Scan for the cell matching the given text and deliver its (X, Y) coordinate at center. 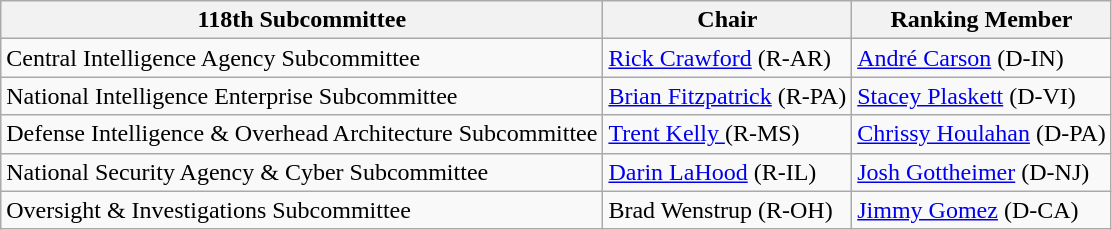
Josh Gottheimer (D-NJ) (982, 172)
National Intelligence Enterprise Subcommittee (302, 96)
Ranking Member (982, 20)
Jimmy Gomez (D-CA) (982, 210)
Chrissy Houlahan (D-PA) (982, 134)
118th Subcommittee (302, 20)
Brian Fitzpatrick (R-PA) (728, 96)
Defense Intelligence & Overhead Architecture Subcommittee (302, 134)
André Carson (D-IN) (982, 58)
National Security Agency & Cyber Subcommittee (302, 172)
Oversight & Investigations Subcommittee (302, 210)
Darin LaHood (R-IL) (728, 172)
Chair (728, 20)
Central Intelligence Agency Subcommittee (302, 58)
Brad Wenstrup (R-OH) (728, 210)
Rick Crawford (R-AR) (728, 58)
Stacey Plaskett (D-VI) (982, 96)
Trent Kelly (R-MS) (728, 134)
